Return (x, y) of the center of cell containing provided text 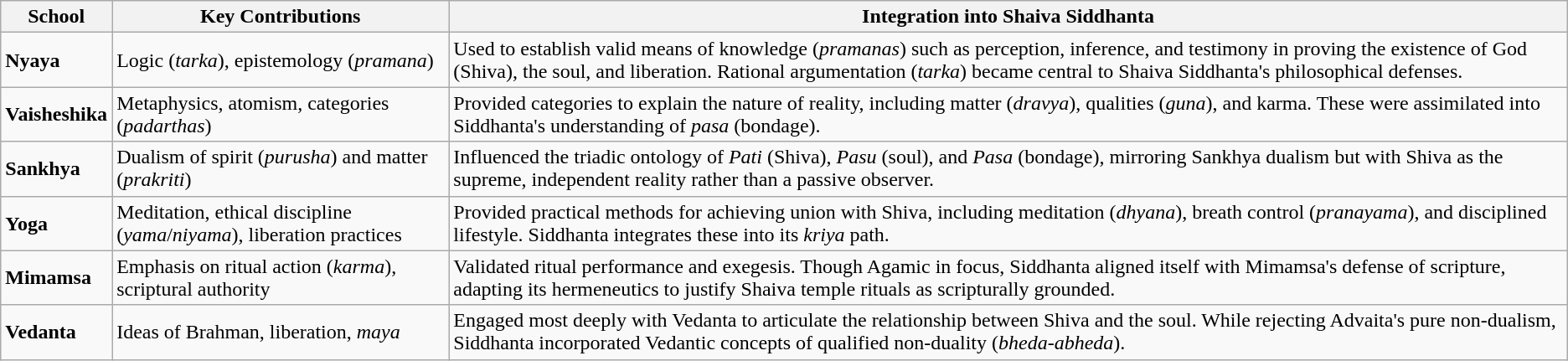
Key Contributions (281, 17)
Ideas of Brahman, liberation, maya (281, 332)
Vedanta (57, 332)
Vaisheshika (57, 114)
Logic (tarka), epistemology (pramana) (281, 60)
Integration into Shaiva Siddhanta (1008, 17)
Metaphysics, atomism, categories (padarthas) (281, 114)
Dualism of spirit (purusha) and matter (prakriti) (281, 169)
Meditation, ethical discipline (yama/niyama), liberation practices (281, 223)
School (57, 17)
Nyaya (57, 60)
Emphasis on ritual action (karma), scriptural authority (281, 278)
Sankhya (57, 169)
Mimamsa (57, 278)
Yoga (57, 223)
